From the cell containing the given text, extract its center point as (X, Y) coordinate. 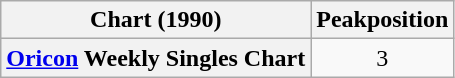
Chart (1990) (156, 20)
Peakposition (382, 20)
3 (382, 58)
Oricon Weekly Singles Chart (156, 58)
